Scan for the cell matching the given text and deliver its (X, Y) coordinate at center. 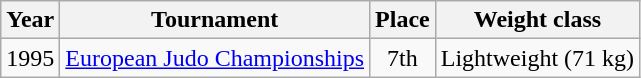
7th (403, 58)
Lightweight (71 kg) (537, 58)
Tournament (215, 20)
Place (403, 20)
1995 (30, 58)
Weight class (537, 20)
European Judo Championships (215, 58)
Year (30, 20)
